Capture the cell that displays the provided text and extract its (x, y) central coordinate. 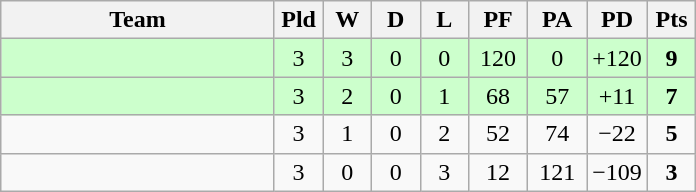
68 (498, 96)
74 (558, 134)
57 (558, 96)
9 (672, 58)
+11 (618, 96)
Pts (672, 20)
7 (672, 96)
121 (558, 172)
−22 (618, 134)
Pld (298, 20)
5 (672, 134)
Team (138, 20)
D (396, 20)
PD (618, 20)
L (444, 20)
PA (558, 20)
120 (498, 58)
W (348, 20)
12 (498, 172)
−109 (618, 172)
PF (498, 20)
52 (498, 134)
+120 (618, 58)
